Determine the [x, y] coordinate at the center of the cell enclosing the given text.  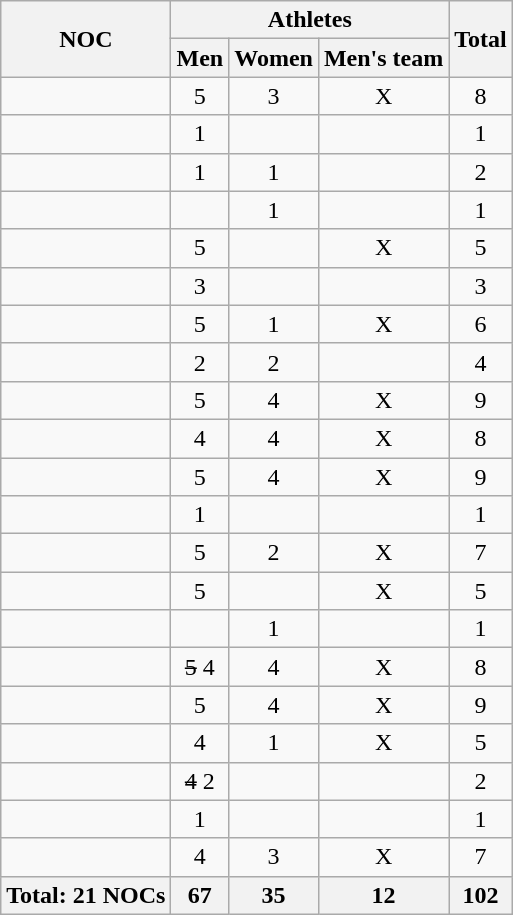
Total [481, 39]
12 [383, 895]
Men's team [383, 58]
Athletes [310, 20]
Total: 21 NOCs [86, 895]
35 [274, 895]
Men [200, 58]
5 4 [200, 667]
67 [200, 895]
Women [274, 58]
NOC [86, 39]
4 2 [200, 781]
102 [481, 895]
6 [481, 324]
